Output the (X, Y) coordinate of the center of the cell containing the given text.  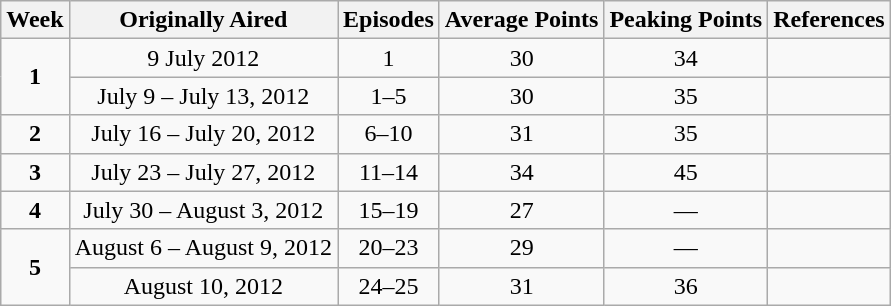
1–5 (389, 96)
July 16 – July 20, 2012 (203, 134)
August 10, 2012 (203, 286)
29 (522, 248)
11–14 (389, 172)
Episodes (389, 20)
4 (35, 210)
27 (522, 210)
3 (35, 172)
Peaking Points (686, 20)
36 (686, 286)
6–10 (389, 134)
References (830, 20)
July 30 – August 3, 2012 (203, 210)
2 (35, 134)
20–23 (389, 248)
Originally Aired (203, 20)
45 (686, 172)
July 23 – July 27, 2012 (203, 172)
Week (35, 20)
9 July 2012 (203, 58)
5 (35, 267)
Average Points (522, 20)
August 6 – August 9, 2012 (203, 248)
24–25 (389, 286)
15–19 (389, 210)
July 9 – July 13, 2012 (203, 96)
